Search for the cell housing the specified text and yield its (X, Y) center coordinate. 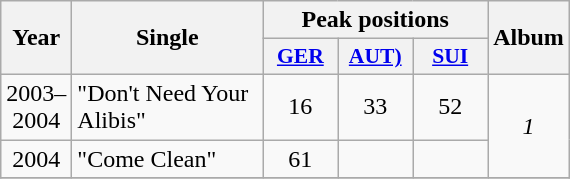
61 (300, 159)
AUT) (376, 57)
52 (450, 106)
Single (168, 38)
1 (529, 126)
16 (300, 106)
2003–2004 (36, 106)
"Don't Need Your Alibis" (168, 106)
Peak positions (376, 20)
"Come Clean" (168, 159)
Album (529, 38)
33 (376, 106)
2004 (36, 159)
Year (36, 38)
GER (300, 57)
SUI (450, 57)
